Provide the [x, y] coordinate of the cell's center where the given text is located.  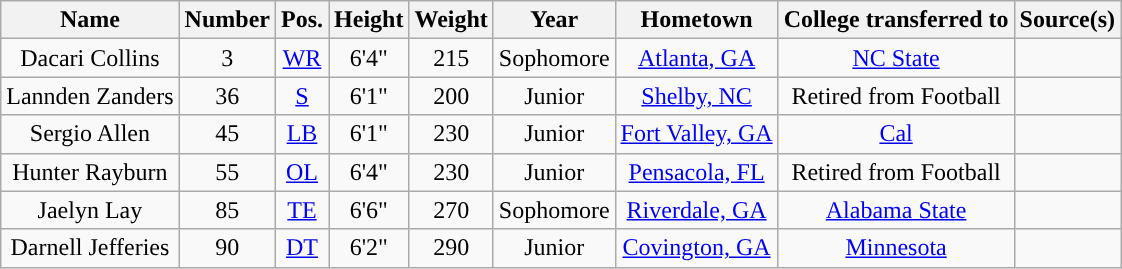
College transferred to [896, 20]
S [302, 96]
Atlanta, GA [696, 58]
WR [302, 58]
270 [451, 210]
Source(s) [1068, 20]
36 [227, 96]
Riverdale, GA [696, 210]
6'2" [369, 248]
TE [302, 210]
OL [302, 172]
Fort Valley, GA [696, 134]
Alabama State [896, 210]
DT [302, 248]
Cal [896, 134]
Covington, GA [696, 248]
85 [227, 210]
Dacari Collins [90, 58]
Hunter Rayburn [90, 172]
3 [227, 58]
Year [554, 20]
LB [302, 134]
Name [90, 20]
Minnesota [896, 248]
45 [227, 134]
Jaelyn Lay [90, 210]
Lannden Zanders [90, 96]
Hometown [696, 20]
Pos. [302, 20]
NC State [896, 58]
290 [451, 248]
6'6" [369, 210]
Sergio Allen [90, 134]
Height [369, 20]
55 [227, 172]
Number [227, 20]
Darnell Jefferies [90, 248]
Pensacola, FL [696, 172]
Weight [451, 20]
Shelby, NC [696, 96]
200 [451, 96]
90 [227, 248]
215 [451, 58]
